Extract the (x, y) coordinate from the center of the cell holding the provided text.  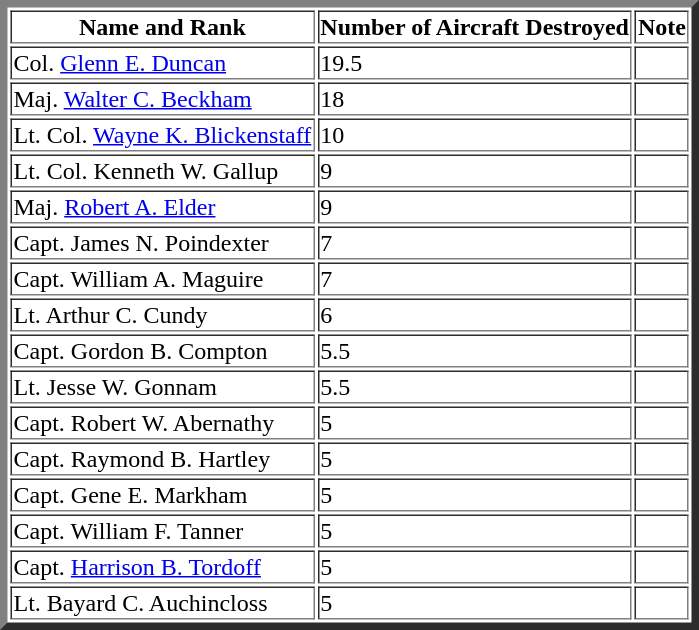
Capt. Gordon B. Compton (162, 350)
Capt. Gene E. Markham (162, 494)
19.5 (474, 62)
Maj. Walter C. Beckham (162, 98)
Number of Aircraft Destroyed (474, 26)
Lt. Bayard C. Auchincloss (162, 602)
10 (474, 134)
Capt. Robert W. Abernathy (162, 422)
Note (662, 26)
Capt. Raymond B. Hartley (162, 458)
Name and Rank (162, 26)
Col. Glenn E. Duncan (162, 62)
Maj. Robert A. Elder (162, 206)
Lt. Col. Wayne K. Blickenstaff (162, 134)
Capt. William F. Tanner (162, 530)
Capt. Harrison B. Tordoff (162, 566)
Capt. James N. Poindexter (162, 242)
18 (474, 98)
Capt. William A. Maguire (162, 278)
Lt. Col. Kenneth W. Gallup (162, 170)
Lt. Jesse W. Gonnam (162, 386)
6 (474, 314)
Lt. Arthur C. Cundy (162, 314)
